Return [x, y] of the center of cell containing provided text 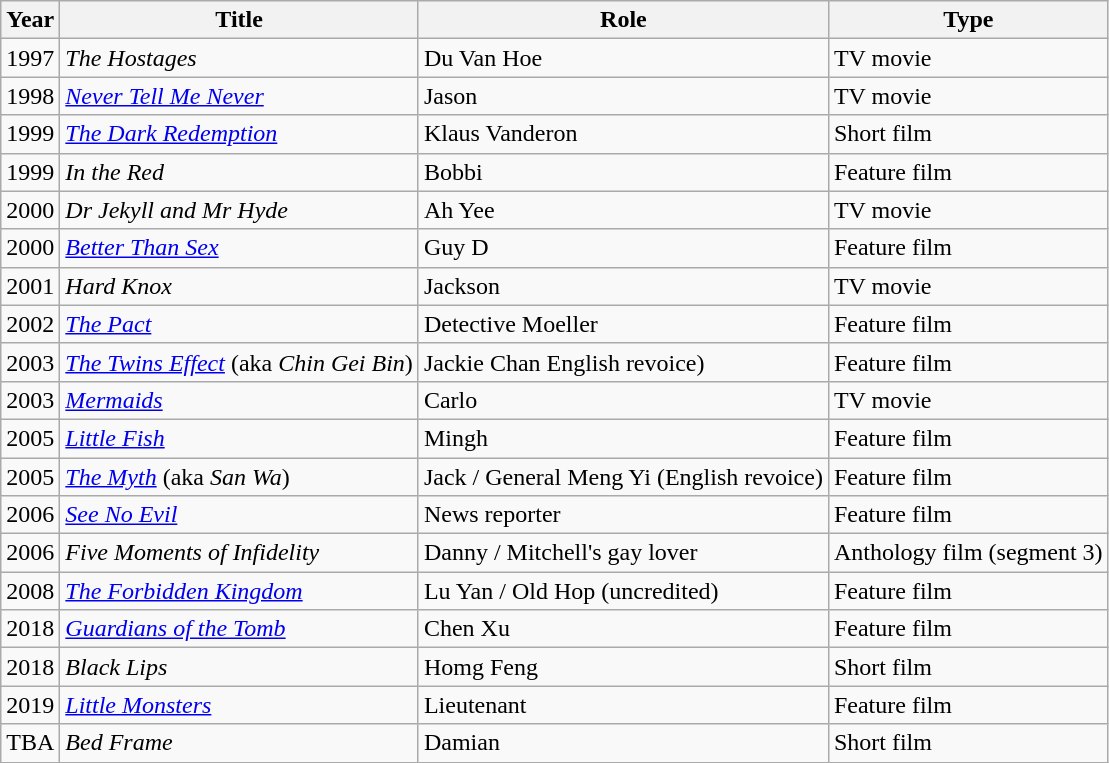
The Dark Redemption [240, 134]
Jackie Chan English revoice) [623, 362]
Five Moments of Infidelity [240, 553]
Bed Frame [240, 743]
Role [623, 20]
1997 [30, 58]
Lu Yan / Old Hop (uncredited) [623, 591]
Mingh [623, 438]
Bobbi [623, 172]
Title [240, 20]
Year [30, 20]
See No Evil [240, 515]
The Twins Effect (aka Chin Gei Bin) [240, 362]
Hard Knox [240, 286]
Guy D [623, 248]
2002 [30, 324]
Klaus Vanderon [623, 134]
The Forbidden Kingdom [240, 591]
1998 [30, 96]
Better Than Sex [240, 248]
Du Van Hoe [623, 58]
News reporter [623, 515]
Never Tell Me Never [240, 96]
Dr Jekyll and Mr Hyde [240, 210]
Homg Feng [623, 667]
The Hostages [240, 58]
Jackson [623, 286]
The Pact [240, 324]
Anthology film (segment 3) [968, 553]
Carlo [623, 400]
Black Lips [240, 667]
Guardians of the Tomb [240, 629]
2008 [30, 591]
Jack / General Meng Yi (English revoice) [623, 477]
Danny / Mitchell's gay lover [623, 553]
Damian [623, 743]
Mermaids [240, 400]
The Myth (aka San Wa) [240, 477]
In the Red [240, 172]
2019 [30, 705]
Lieutenant [623, 705]
Little Monsters [240, 705]
TBA [30, 743]
Chen Xu [623, 629]
Type [968, 20]
Detective Moeller [623, 324]
Ah Yee [623, 210]
2001 [30, 286]
Little Fish [240, 438]
Jason [623, 96]
